Extract the [X, Y] coordinate from the center of the cell holding the provided text.  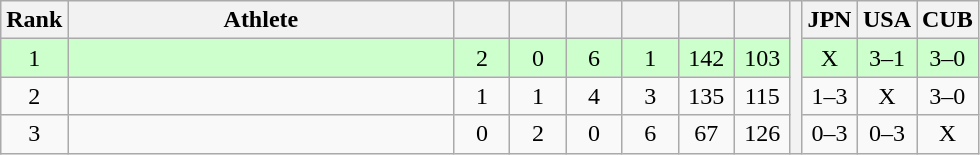
Rank [34, 20]
115 [762, 96]
135 [706, 96]
126 [762, 134]
CUB [947, 20]
67 [706, 134]
3–1 [886, 58]
USA [886, 20]
Athlete [261, 20]
1–3 [829, 96]
JPN [829, 20]
142 [706, 58]
103 [762, 58]
4 [594, 96]
